Scan for the cell matching the given text and deliver its [X, Y] coordinate at center. 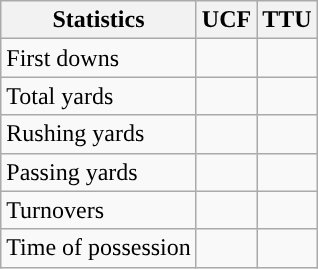
Total yards [99, 96]
Rushing yards [99, 134]
Statistics [99, 20]
Passing yards [99, 172]
TTU [287, 20]
First downs [99, 58]
Time of possession [99, 248]
Turnovers [99, 210]
UCF [226, 20]
